Output the [x, y] coordinate of the center of the cell containing the given text.  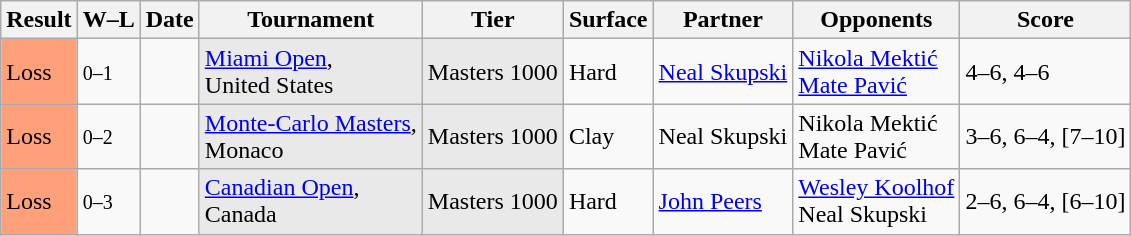
Clay [608, 136]
Partner [723, 20]
Date [170, 20]
0–1 [108, 72]
Score [1046, 20]
Canadian Open,Canada [310, 202]
Miami Open,United States [310, 72]
Tier [492, 20]
Result [39, 20]
4–6, 4–6 [1046, 72]
Tournament [310, 20]
2–6, 6–4, [6–10] [1046, 202]
0–3 [108, 202]
Wesley Koolhof Neal Skupski [876, 202]
Monte-Carlo Masters,Monaco [310, 136]
0–2 [108, 136]
Surface [608, 20]
W–L [108, 20]
Opponents [876, 20]
3–6, 6–4, [7–10] [1046, 136]
John Peers [723, 202]
